Find where the given text appears and provide that cell's center as (X, Y) coordinate. 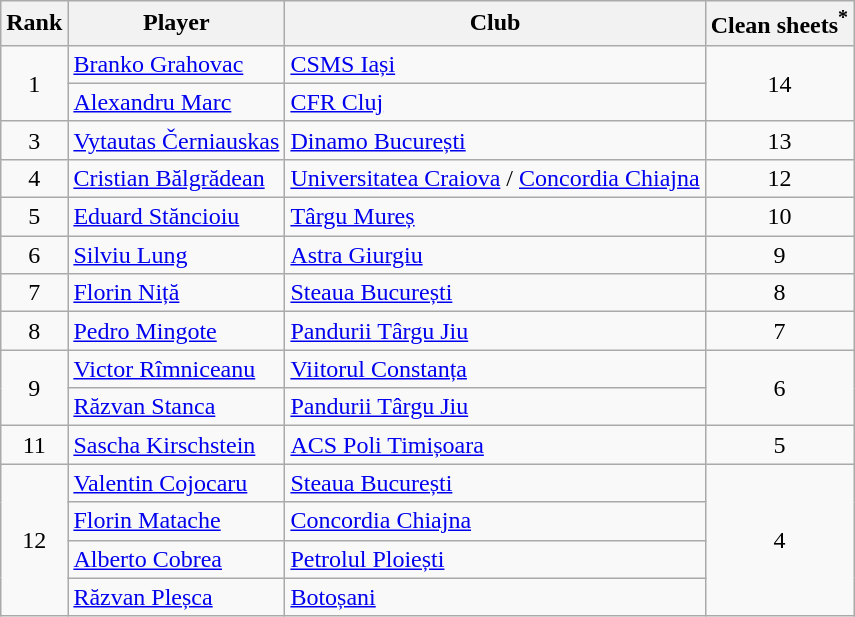
Universitatea Craiova / Concordia Chiajna (495, 178)
14 (779, 83)
Eduard Stăncioiu (176, 217)
Florin Niță (176, 293)
Răzvan Stanca (176, 407)
Târgu Mureș (495, 217)
Concordia Chiajna (495, 521)
Victor Rîmniceanu (176, 369)
Petrolul Ploiești (495, 559)
Vytautas Černiauskas (176, 140)
13 (779, 140)
Botoșani (495, 597)
Valentin Cojocaru (176, 483)
CFR Cluj (495, 102)
Sascha Kirschstein (176, 445)
Florin Matache (176, 521)
Dinamo București (495, 140)
Player (176, 24)
11 (34, 445)
Club (495, 24)
1 (34, 83)
Viitorul Constanța (495, 369)
Astra Giurgiu (495, 255)
Răzvan Pleșca (176, 597)
Clean sheets* (779, 24)
Branko Grahovac (176, 64)
10 (779, 217)
ACS Poli Timișoara (495, 445)
Pedro Mingote (176, 331)
Alexandru Marc (176, 102)
3 (34, 140)
Silviu Lung (176, 255)
Rank (34, 24)
CSMS Iași (495, 64)
Alberto Cobrea (176, 559)
Cristian Bălgrădean (176, 178)
